Return [x, y] of the center of cell containing provided text 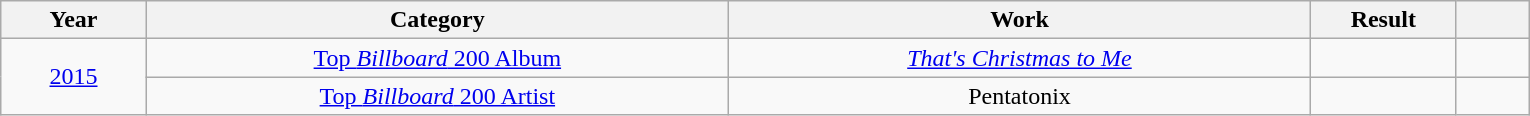
2015 [74, 77]
Year [74, 20]
Pentatonix [1019, 96]
That's Christmas to Me [1019, 58]
Work [1019, 20]
Top Billboard 200 Album [437, 58]
Category [437, 20]
Top Billboard 200 Artist [437, 96]
Result [1384, 20]
